Scan for the cell matching the given text and deliver its (x, y) coordinate at center. 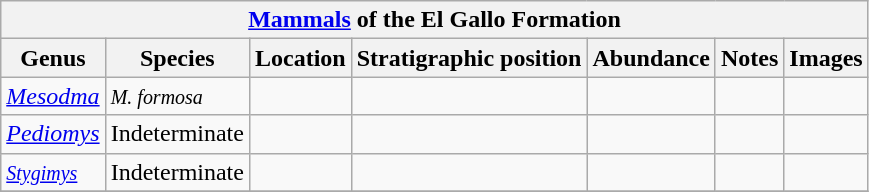
Pediomys (53, 134)
Stygimys (53, 172)
Mesodma (53, 96)
Stratigraphic position (469, 58)
Genus (53, 58)
Mammals of the El Gallo Formation (434, 20)
Abundance (651, 58)
Images (826, 58)
Notes (749, 58)
M. formosa (177, 96)
Species (177, 58)
Location (300, 58)
